From the cell containing the given text, extract its center point as [x, y] coordinate. 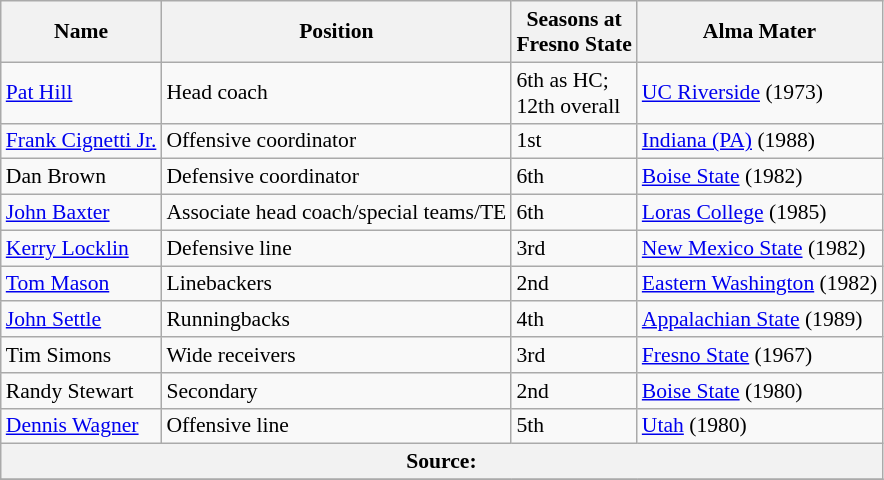
6th as HC;12th overall [574, 92]
Indiana (PA) (1988) [760, 141]
Defensive line [336, 248]
Wide receivers [336, 355]
John Settle [82, 320]
Name [82, 32]
Loras College (1985) [760, 213]
Defensive coordinator [336, 177]
1st [574, 141]
Boise State (1980) [760, 391]
Tom Mason [82, 284]
Dennis Wagner [82, 426]
Tim Simons [82, 355]
Offensive line [336, 426]
Linebackers [336, 284]
Alma Mater [760, 32]
Frank Cignetti Jr. [82, 141]
Dan Brown [82, 177]
Runningbacks [336, 320]
Source: [442, 462]
Head coach [336, 92]
Offensive coordinator [336, 141]
Boise State (1982) [760, 177]
Utah (1980) [760, 426]
Appalachian State (1989) [760, 320]
UC Riverside (1973) [760, 92]
Secondary [336, 391]
John Baxter [82, 213]
Associate head coach/special teams/TE [336, 213]
New Mexico State (1982) [760, 248]
Seasons atFresno State [574, 32]
Position [336, 32]
4th [574, 320]
Pat Hill [82, 92]
5th [574, 426]
Fresno State (1967) [760, 355]
Randy Stewart [82, 391]
Kerry Locklin [82, 248]
Eastern Washington (1982) [760, 284]
